Detect which cell encompasses the target text, then output its [X, Y] center coordinate. 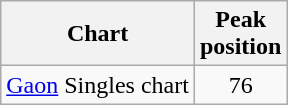
Gaon Singles chart [98, 85]
Chart [98, 34]
76 [240, 85]
Peakposition [240, 34]
